Pinpoint the cell where the given text exists, returning its (X, Y) midpoint coordinate. 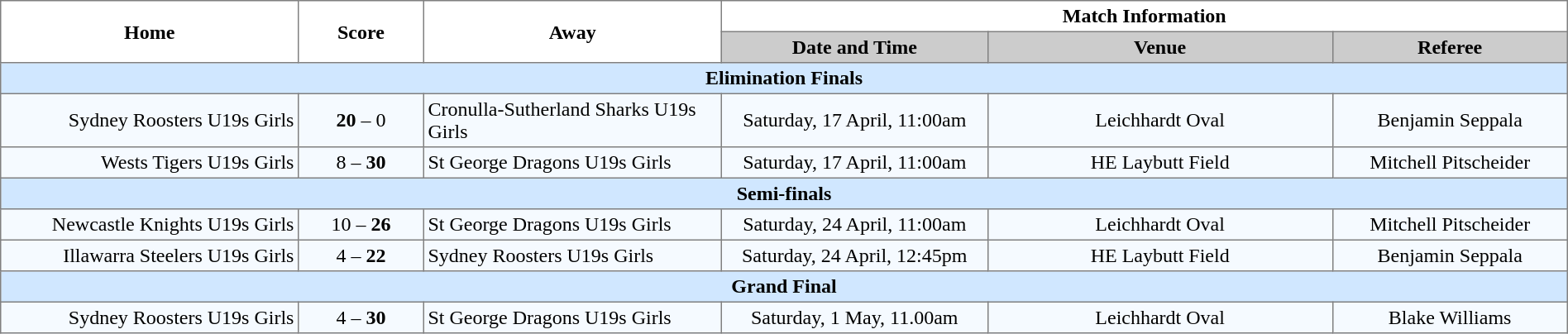
Grand Final (784, 287)
Elimination Finals (784, 79)
Saturday, 24 April, 12:45pm (854, 255)
Wests Tigers U19s Girls (150, 163)
Newcastle Knights U19s Girls (150, 225)
Venue (1159, 47)
Saturday, 24 April, 11:00am (854, 225)
4 – 22 (361, 255)
Match Information (1145, 17)
Saturday, 1 May, 11.00am (854, 317)
Cronulla-Sutherland Sharks U19s Girls (572, 120)
Date and Time (854, 47)
Score (361, 31)
Home (150, 31)
Semi-finals (784, 193)
Blake Williams (1450, 317)
20 – 0 (361, 120)
Referee (1450, 47)
Illawarra Steelers U19s Girls (150, 255)
10 – 26 (361, 225)
Away (572, 31)
4 – 30 (361, 317)
8 – 30 (361, 163)
